Detect which cell encompasses the target text, then output its (X, Y) center coordinate. 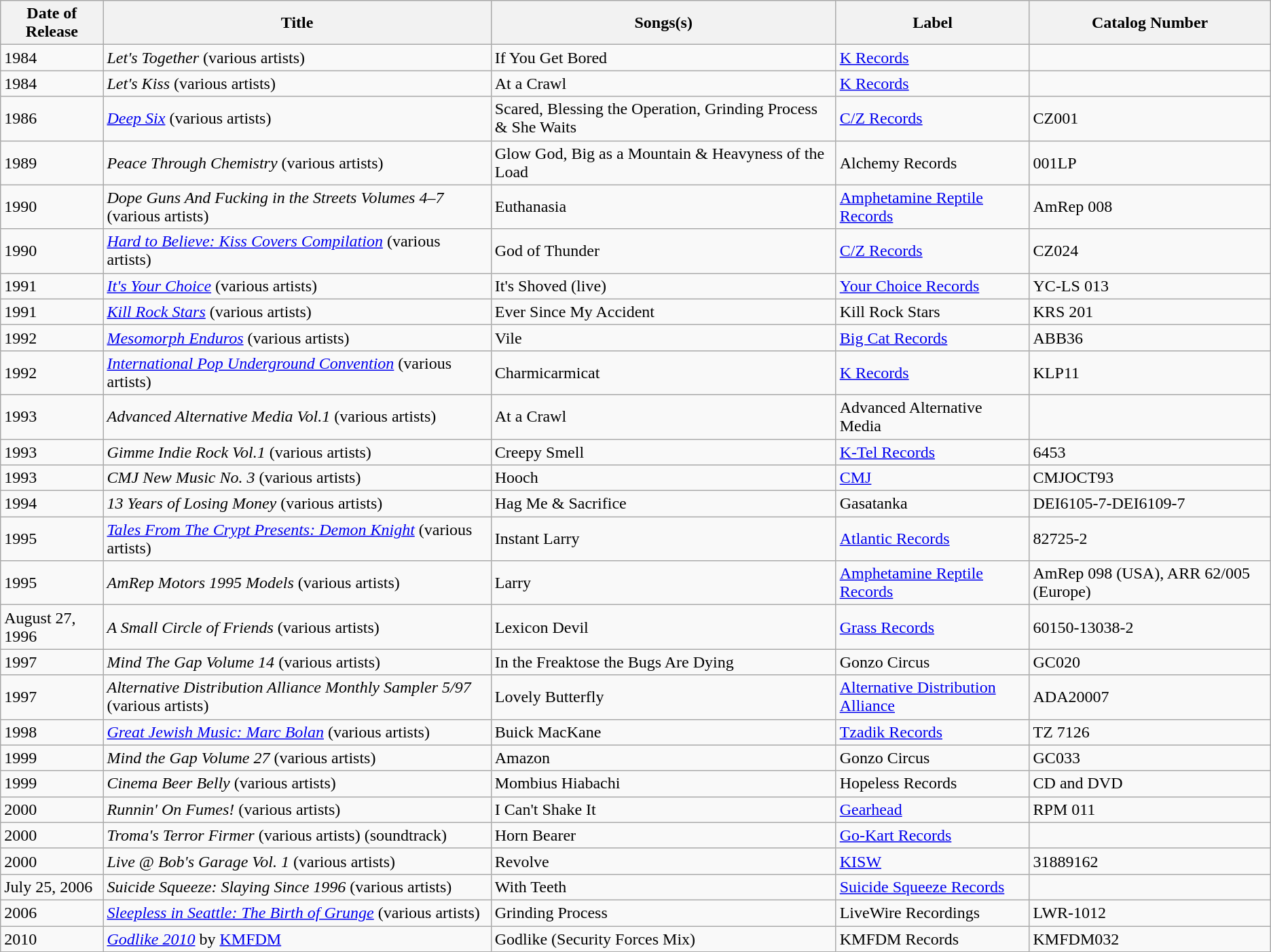
60150-13038-2 (1150, 627)
13 Years of Losing Money (various artists) (297, 504)
Kill Rock Stars (various artists) (297, 312)
001LP (1150, 163)
Go-Kart Records (933, 835)
God of Thunder (663, 251)
Mind The Gap Volume 14 (various artists) (297, 662)
82725-2 (1150, 539)
Your Choice Records (933, 286)
CZ024 (1150, 251)
CD and DVD (1150, 784)
In the Freaktose the Bugs Are Dying (663, 662)
Atlantic Records (933, 539)
Hooch (663, 478)
Advanced Alternative Media Vol.1 (various artists) (297, 417)
Alternative Distribution Alliance Monthly Sampler 5/97 (various artists) (297, 697)
CMJOCT93 (1150, 478)
KISW (933, 861)
Tzadik Records (933, 732)
Scared, Blessing the Operation, Grinding Process & She Waits (663, 118)
Songs(s) (663, 23)
Instant Larry (663, 539)
It's Shoved (live) (663, 286)
Alchemy Records (933, 163)
Lovely Butterfly (663, 697)
CZ001 (1150, 118)
31889162 (1150, 861)
Mesomorph Enduros (various artists) (297, 337)
Tales From The Crypt Presents: Demon Knight (various artists) (297, 539)
Peace Through Chemistry (various artists) (297, 163)
Suicide Squeeze: Slaying Since 1996 (various artists) (297, 887)
Cinema Beer Belly (various artists) (297, 784)
GC020 (1150, 662)
1994 (52, 504)
Gasatanka (933, 504)
Mind the Gap Volume 27 (various artists) (297, 758)
KMFDM032 (1150, 939)
ADA20007 (1150, 697)
Let's Together (various artists) (297, 58)
Mombius Hiabachi (663, 784)
Glow God, Big as a Mountain & Heavyness of the Load (663, 163)
Buick MacKane (663, 732)
1998 (52, 732)
Great Jewish Music: Marc Bolan (various artists) (297, 732)
Horn Bearer (663, 835)
Hopeless Records (933, 784)
Dope Guns And Fucking in the Streets Volumes 4–7 (various artists) (297, 206)
Big Cat Records (933, 337)
Let's Kiss (various artists) (297, 84)
Revolve (663, 861)
Euthanasia (663, 206)
GC033 (1150, 758)
LWR-1012 (1150, 913)
TZ 7126 (1150, 732)
Creepy Smell (663, 452)
Label (933, 23)
Alternative Distribution Alliance (933, 697)
AmRep 008 (1150, 206)
Larry (663, 583)
Vile (663, 337)
A Small Circle of Friends (various artists) (297, 627)
Hag Me & Sacrifice (663, 504)
Godlike (Security Forces Mix) (663, 939)
AmRep 098 (USA), ARR 62/005 (Europe) (1150, 583)
Kill Rock Stars (933, 312)
Amazon (663, 758)
ABB36 (1150, 337)
Suicide Squeeze Records (933, 887)
Troma's Terror Firmer (various artists) (soundtrack) (297, 835)
Live @ Bob's Garage Vol. 1 (various artists) (297, 861)
Deep Six (various artists) (297, 118)
AmRep Motors 1995 Models (various artists) (297, 583)
YC-LS 013 (1150, 286)
July 25, 2006 (52, 887)
Ever Since My Accident (663, 312)
2010 (52, 939)
Grass Records (933, 627)
CMJ (933, 478)
1986 (52, 118)
Grinding Process (663, 913)
6453 (1150, 452)
KLP11 (1150, 372)
KMFDM Records (933, 939)
Gimme Indie Rock Vol.1 (various artists) (297, 452)
KRS 201 (1150, 312)
It's Your Choice (various artists) (297, 286)
Sleepless in Seattle: The Birth of Grunge (various artists) (297, 913)
Date of Release (52, 23)
If You Get Bored (663, 58)
I Can't Shake It (663, 809)
Lexicon Devil (663, 627)
Title (297, 23)
DEI6105-7-DEI6109-7 (1150, 504)
CMJ New Music No. 3 (various artists) (297, 478)
With Teeth (663, 887)
Runnin' On Fumes! (various artists) (297, 809)
1989 (52, 163)
K-Tel Records (933, 452)
August 27, 1996 (52, 627)
Catalog Number (1150, 23)
International Pop Underground Convention (various artists) (297, 372)
Advanced Alternative Media (933, 417)
Gearhead (933, 809)
2006 (52, 913)
Godlike 2010 by KMFDM (297, 939)
LiveWire Recordings (933, 913)
Charmicarmicat (663, 372)
RPM 011 (1150, 809)
Hard to Believe: Kiss Covers Compilation (various artists) (297, 251)
